Return [x, y] of the center of cell containing provided text 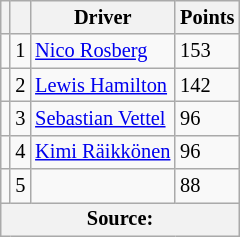
Points [207, 17]
1 [20, 51]
5 [20, 186]
Lewis Hamilton [102, 85]
Source: [120, 219]
Kimi Räikkönen [102, 152]
4 [20, 152]
88 [207, 186]
153 [207, 51]
Nico Rosberg [102, 51]
Sebastian Vettel [102, 118]
142 [207, 85]
3 [20, 118]
Driver [102, 17]
2 [20, 85]
